Search for the cell housing the specified text and yield its (x, y) center coordinate. 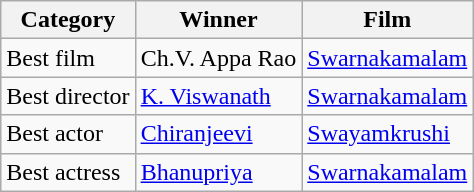
Ch.V. Appa Rao (218, 58)
Bhanupriya (218, 172)
Chiranjeevi (218, 134)
Swayamkrushi (388, 134)
Film (388, 20)
Best actor (68, 134)
Category (68, 20)
Best film (68, 58)
Winner (218, 20)
Best actress (68, 172)
Best director (68, 96)
K. Viswanath (218, 96)
